Scan for the cell matching the given text and deliver its [x, y] coordinate at center. 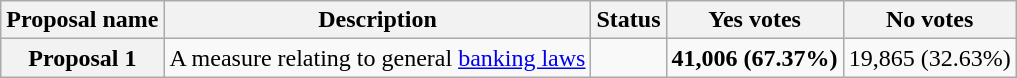
No votes [930, 20]
19,865 (32.63%) [930, 58]
Description [378, 20]
Proposal name [82, 20]
Proposal 1 [82, 58]
A measure relating to general banking laws [378, 58]
41,006 (67.37%) [754, 58]
Status [628, 20]
Yes votes [754, 20]
